Detect which cell encompasses the target text, then output its [X, Y] center coordinate. 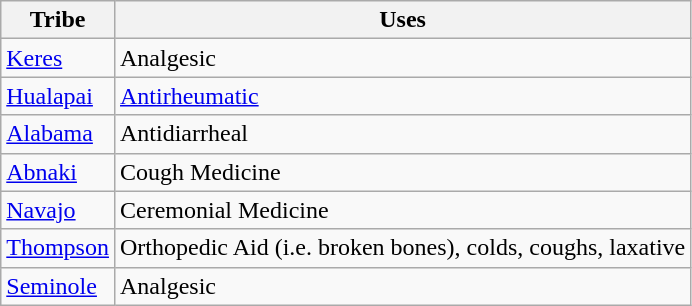
Antidiarrheal [402, 134]
Ceremonial Medicine [402, 210]
Alabama [58, 134]
Antirheumatic [402, 96]
Tribe [58, 20]
Keres [58, 58]
Orthopedic Aid (i.e. broken bones), colds, coughs, laxative [402, 248]
Cough Medicine [402, 172]
Hualapai [58, 96]
Thompson [58, 248]
Navajo [58, 210]
Abnaki [58, 172]
Uses [402, 20]
Seminole [58, 286]
